From the cell containing the given text, extract its center point as (x, y) coordinate. 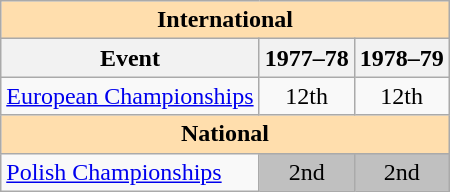
Event (130, 58)
European Championships (130, 96)
Polish Championships (130, 172)
1978–79 (402, 58)
International (225, 20)
National (225, 134)
1977–78 (306, 58)
